From the cell containing the given text, extract its center point as (x, y) coordinate. 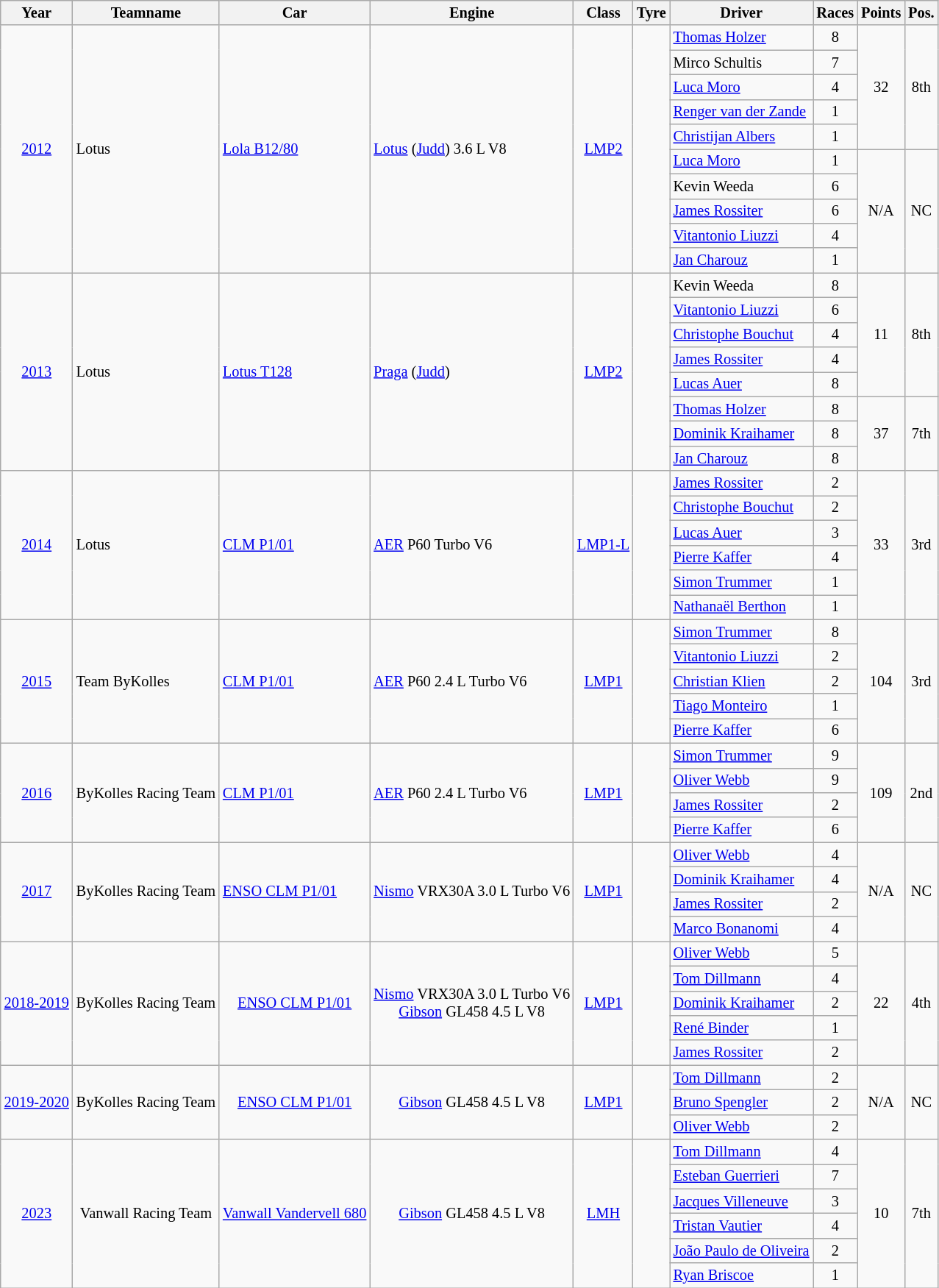
Tristan Vautier (741, 1226)
109 (881, 793)
Lotus T128 (294, 372)
2012 (37, 149)
Jacques Villeneuve (741, 1201)
Teamname (146, 13)
Christian Klien (741, 681)
Races (835, 13)
Tiago Monteiro (741, 706)
4th (921, 1003)
2016 (37, 793)
2017 (37, 892)
37 (881, 434)
Christijan Albers (741, 137)
Marco Bonanomi (741, 929)
Nismo VRX30A 3.0 L Turbo V6 (472, 892)
32 (881, 87)
LMH (603, 1214)
Mirco Schultis (741, 63)
AER P60 Turbo V6 (472, 545)
Tyre (651, 13)
João Paulo de Oliveira (741, 1250)
Praga (Judd) (472, 372)
Points (881, 13)
Vanwall Vandervell 680 (294, 1214)
Lola B12/80 (294, 149)
2023 (37, 1214)
Driver (741, 13)
Esteban Guerrieri (741, 1176)
Lotus (Judd) 3.6 L V8 (472, 149)
Car (294, 13)
11 (881, 335)
Class (603, 13)
Vanwall Racing Team (146, 1214)
Bruno Spengler (741, 1102)
Pos. (921, 13)
10 (881, 1214)
2014 (37, 545)
René Binder (741, 1028)
Engine (472, 13)
2018-2019 (37, 1003)
Year (37, 13)
2nd (921, 793)
LMP1-L (603, 545)
104 (881, 681)
2019-2020 (37, 1102)
Renger van der Zande (741, 112)
Nismo VRX30A 3.0 L Turbo V6Gibson GL458 4.5 L V8 (472, 1003)
33 (881, 545)
2013 (37, 372)
22 (881, 1003)
Team ByKolles (146, 681)
Ryan Briscoe (741, 1275)
5 (835, 953)
2015 (37, 681)
Nathanaël Berthon (741, 607)
